Pinpoint the cell where the given text exists, returning its (x, y) midpoint coordinate. 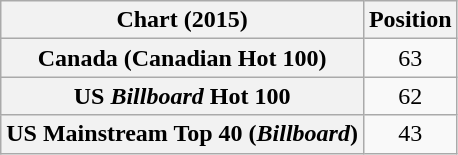
Chart (2015) (182, 20)
63 (410, 58)
43 (410, 134)
62 (410, 96)
US Mainstream Top 40 (Billboard) (182, 134)
US Billboard Hot 100 (182, 96)
Canada (Canadian Hot 100) (182, 58)
Position (410, 20)
